Pinpoint the cell where the given text exists, returning its (x, y) midpoint coordinate. 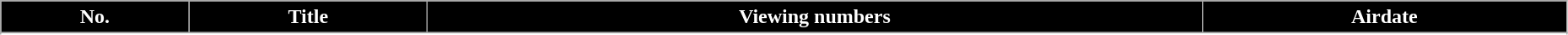
Title (308, 17)
Viewing numbers (815, 17)
No. (94, 17)
Airdate (1384, 17)
